Return (x, y) of the center of cell containing provided text 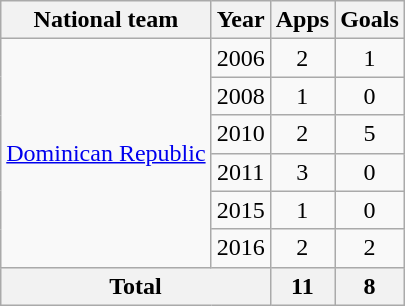
5 (370, 134)
2016 (240, 248)
3 (302, 172)
2006 (240, 58)
2011 (240, 172)
8 (370, 286)
Total (136, 286)
Year (240, 20)
2010 (240, 134)
Apps (302, 20)
Goals (370, 20)
2015 (240, 210)
2008 (240, 96)
11 (302, 286)
National team (106, 20)
Dominican Republic (106, 153)
